Extract the [x, y] coordinate from the center of the cell holding the provided text.  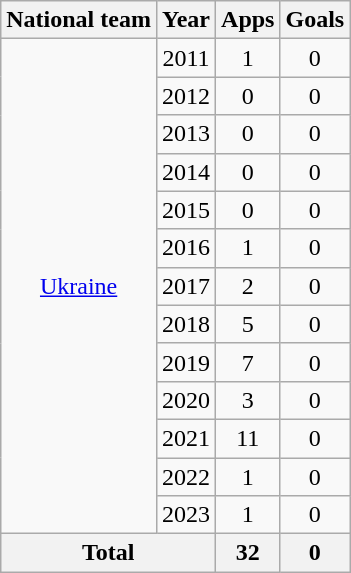
2 [248, 286]
2017 [186, 286]
7 [248, 362]
2016 [186, 248]
Apps [248, 20]
2018 [186, 324]
2012 [186, 96]
Goals [315, 20]
2015 [186, 210]
2021 [186, 438]
32 [248, 553]
2023 [186, 515]
Year [186, 20]
National team [79, 20]
11 [248, 438]
2011 [186, 58]
Ukraine [79, 286]
2013 [186, 134]
3 [248, 400]
Total [108, 553]
2019 [186, 362]
2014 [186, 172]
5 [248, 324]
2022 [186, 477]
2020 [186, 400]
